Find where the given text appears and provide that cell's center as [X, Y] coordinate. 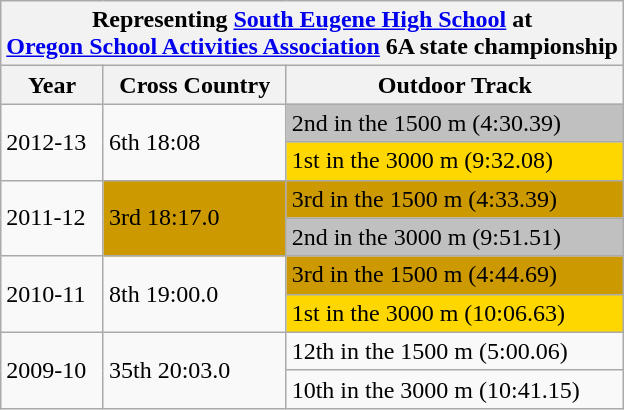
10th in the 3000 m (10:41.15) [454, 389]
8th 19:00.0 [194, 294]
3rd in the 1500 m (4:33.39) [454, 199]
Outdoor Track [454, 85]
Cross Country [194, 85]
2nd in the 1500 m (4:30.39) [454, 123]
2nd in the 3000 m (9:51.51) [454, 237]
6th 18:08 [194, 142]
35th 20:03.0 [194, 370]
2012-13 [52, 142]
3rd in the 1500 m (4:44.69) [454, 275]
Year [52, 85]
Representing South Eugene High School atOregon School Activities Association 6A state championship [312, 34]
3rd 18:17.0 [194, 218]
2010-11 [52, 294]
2009-10 [52, 370]
1st in the 3000 m (9:32.08) [454, 161]
12th in the 1500 m (5:00.06) [454, 351]
1st in the 3000 m (10:06.63) [454, 313]
2011-12 [52, 218]
